Detect which cell encompasses the target text, then output its (x, y) center coordinate. 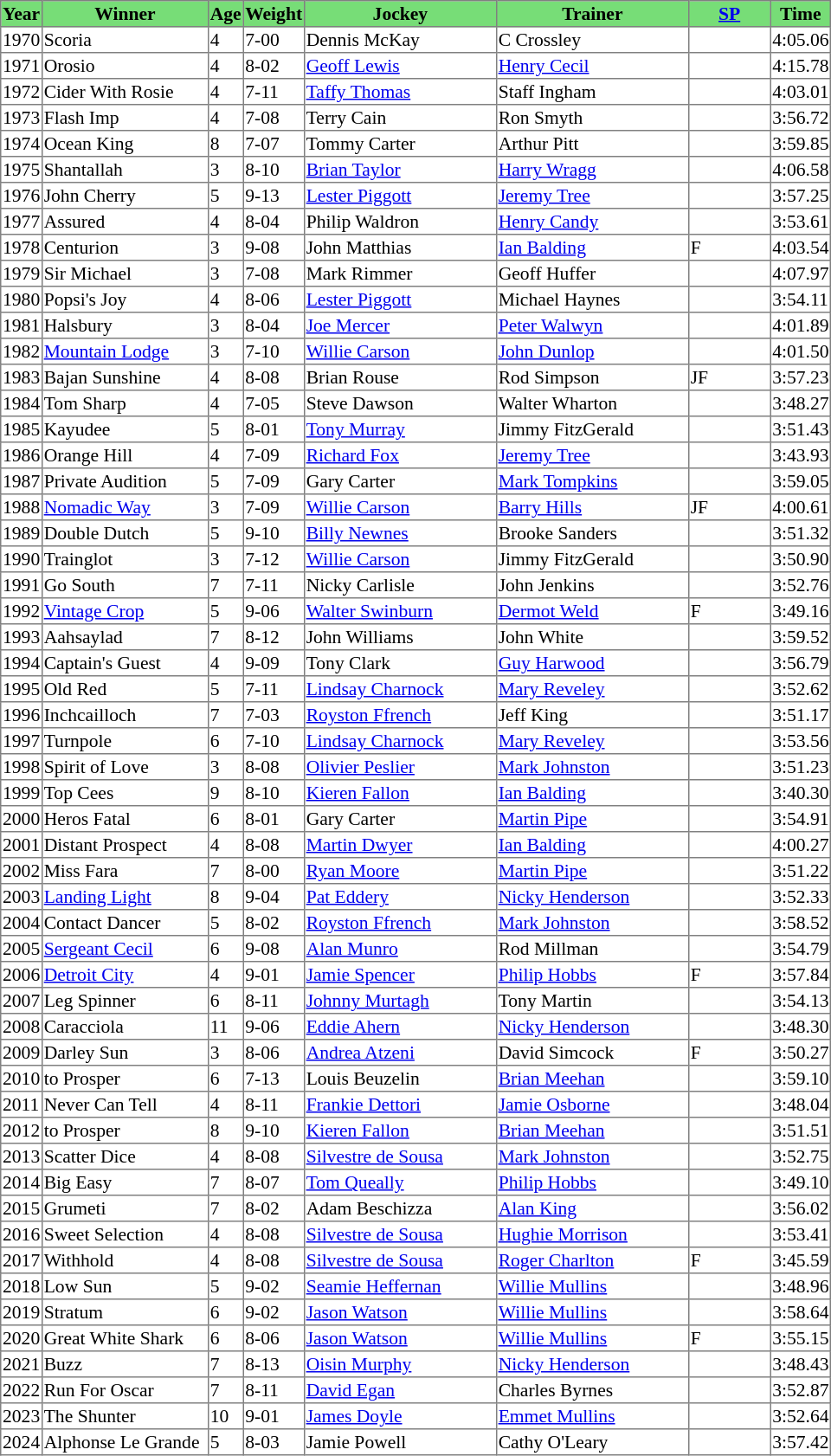
3:52.75 (801, 1156)
2006 (22, 975)
Centurion (125, 248)
Kayudee (125, 429)
Orosio (125, 66)
2015 (22, 1208)
Run For Oscar (125, 1390)
John Williams (400, 637)
3:48.96 (801, 1286)
3:49.16 (801, 611)
Miss Fara (125, 871)
2013 (22, 1156)
3:55.15 (801, 1338)
1985 (22, 429)
Alphonse Le Grande (125, 1442)
3:51.51 (801, 1131)
Go South (125, 585)
Richard Fox (400, 455)
7-03 (274, 715)
1998 (22, 767)
Buzz (125, 1364)
1970 (22, 40)
3:45.59 (801, 1260)
Roger Charlton (592, 1260)
7-12 (274, 559)
Flash Imp (125, 118)
Big Easy (125, 1182)
Oisin Murphy (400, 1364)
11 (225, 1027)
8-07 (274, 1182)
7-07 (274, 144)
Harry Wragg (592, 170)
3:52.87 (801, 1390)
Hughie Morrison (592, 1234)
2022 (22, 1390)
Ocean King (125, 144)
8-03 (274, 1442)
3:56.72 (801, 118)
Brian Rouse (400, 377)
3:59.10 (801, 1079)
3:59.52 (801, 637)
Low Sun (125, 1286)
Nicky Carlisle (400, 585)
Johnny Murtagh (400, 1001)
Stratum (125, 1312)
Trainer (592, 14)
Henry Cecil (592, 66)
Staff Ingham (592, 92)
Sergeant Cecil (125, 949)
Steve Dawson (400, 403)
3:51.43 (801, 429)
1977 (22, 222)
3:53.41 (801, 1234)
3:52.33 (801, 897)
2008 (22, 1027)
1983 (22, 377)
Alan Munro (400, 949)
9-09 (274, 663)
Rod Millman (592, 949)
Michael Haynes (592, 300)
Tony Martin (592, 1001)
Brian Taylor (400, 170)
1973 (22, 118)
4:01.89 (801, 325)
Turnpole (125, 741)
Barry Hills (592, 507)
2020 (22, 1338)
3:52.64 (801, 1416)
1993 (22, 637)
2001 (22, 845)
Bajan Sunshine (125, 377)
3:54.91 (801, 819)
3:51.17 (801, 715)
Andrea Atzeni (400, 1053)
2005 (22, 949)
9-13 (274, 196)
1975 (22, 170)
Sir Michael (125, 274)
Assured (125, 222)
Double Dutch (125, 533)
Geoff Huffer (592, 274)
Jockey (400, 14)
Henry Candy (592, 222)
1988 (22, 507)
1986 (22, 455)
3:43.93 (801, 455)
1982 (22, 351)
Shantallah (125, 170)
8-12 (274, 637)
Time (801, 14)
Landing Light (125, 897)
Cathy O'Leary (592, 1442)
Frankie Dettori (400, 1105)
John White (592, 637)
7-13 (274, 1079)
2021 (22, 1364)
Captain's Guest (125, 663)
2014 (22, 1182)
Charles Byrnes (592, 1390)
2009 (22, 1053)
1989 (22, 533)
Sweet Selection (125, 1234)
Distant Prospect (125, 845)
4:00.27 (801, 845)
Walter Wharton (592, 403)
Rod Simpson (592, 377)
James Doyle (400, 1416)
3:58.64 (801, 1312)
3:51.32 (801, 533)
Top Cees (125, 793)
3:59.05 (801, 481)
Scatter Dice (125, 1156)
1980 (22, 300)
7-05 (274, 403)
9-04 (274, 897)
1995 (22, 689)
Seamie Heffernan (400, 1286)
8-13 (274, 1364)
1999 (22, 793)
Vintage Crop (125, 611)
2019 (22, 1312)
Heros Fatal (125, 819)
Pat Eddery (400, 897)
1978 (22, 248)
3:54.13 (801, 1001)
Year (22, 14)
1981 (22, 325)
Tony Murray (400, 429)
Tony Clark (400, 663)
2002 (22, 871)
Grumeti (125, 1208)
John Dunlop (592, 351)
Geoff Lewis (400, 66)
Jamie Osborne (592, 1105)
3:54.79 (801, 949)
Emmet Mullins (592, 1416)
2018 (22, 1286)
Halsbury (125, 325)
Brooke Sanders (592, 533)
Ryan Moore (400, 871)
3:57.23 (801, 377)
3:53.61 (801, 222)
3:51.23 (801, 767)
Mark Rimmer (400, 274)
2011 (22, 1105)
4:05.06 (801, 40)
Philip Waldron (400, 222)
3:58.52 (801, 923)
Joe Mercer (400, 325)
4:07.97 (801, 274)
Taffy Thomas (400, 92)
2000 (22, 819)
Contact Dancer (125, 923)
Never Can Tell (125, 1105)
SP (729, 14)
Aahsaylad (125, 637)
John Matthias (400, 248)
8-00 (274, 871)
1976 (22, 196)
Arthur Pitt (592, 144)
Age (225, 14)
C Crossley (592, 40)
3:48.27 (801, 403)
Weight (274, 14)
John Cherry (125, 196)
Nomadic Way (125, 507)
Eddie Ahern (400, 1027)
Terry Cain (400, 118)
Guy Harwood (592, 663)
1979 (22, 274)
Spirit of Love (125, 767)
Dennis McKay (400, 40)
2010 (22, 1079)
Alan King (592, 1208)
2003 (22, 897)
1990 (22, 559)
2023 (22, 1416)
2012 (22, 1131)
3:50.90 (801, 559)
2016 (22, 1234)
Martin Dwyer (400, 845)
Ron Smyth (592, 118)
3:40.30 (801, 793)
Popsi's Joy (125, 300)
Jeff King (592, 715)
Trainglot (125, 559)
Tommy Carter (400, 144)
1974 (22, 144)
1991 (22, 585)
Detroit City (125, 975)
2007 (22, 1001)
1987 (22, 481)
Mountain Lodge (125, 351)
Darley Sun (125, 1053)
3:51.22 (801, 871)
3:52.76 (801, 585)
9 (225, 793)
Walter Swinburn (400, 611)
The Shunter (125, 1416)
1971 (22, 66)
7-00 (274, 40)
3:54.11 (801, 300)
3:48.04 (801, 1105)
3:59.85 (801, 144)
1972 (22, 92)
4:06.58 (801, 170)
3:57.84 (801, 975)
Billy Newnes (400, 533)
3:48.43 (801, 1364)
3:57.25 (801, 196)
3:56.02 (801, 1208)
1994 (22, 663)
Jamie Powell (400, 1442)
Old Red (125, 689)
Inchcailloch (125, 715)
4:00.61 (801, 507)
Withhold (125, 1260)
David Egan (400, 1390)
Scoria (125, 40)
1997 (22, 741)
1984 (22, 403)
3:56.79 (801, 663)
4:01.50 (801, 351)
3:49.10 (801, 1182)
Louis Beuzelin (400, 1079)
3:53.56 (801, 741)
Olivier Peslier (400, 767)
4:03.01 (801, 92)
2017 (22, 1260)
4:03.54 (801, 248)
Tom Sharp (125, 403)
4:15.78 (801, 66)
Tom Queally (400, 1182)
2024 (22, 1442)
1996 (22, 715)
Private Audition (125, 481)
10 (225, 1416)
3:57.42 (801, 1442)
Mark Tompkins (592, 481)
David Simcock (592, 1053)
Peter Walwyn (592, 325)
Dermot Weld (592, 611)
Great White Shark (125, 1338)
Cider With Rosie (125, 92)
Caracciola (125, 1027)
Orange Hill (125, 455)
Leg Spinner (125, 1001)
Jamie Spencer (400, 975)
1992 (22, 611)
Winner (125, 14)
3:52.62 (801, 689)
3:48.30 (801, 1027)
3:50.27 (801, 1053)
Adam Beschizza (400, 1208)
2004 (22, 923)
John Jenkins (592, 585)
